Output the [x, y] coordinate of the center of the cell containing the given text.  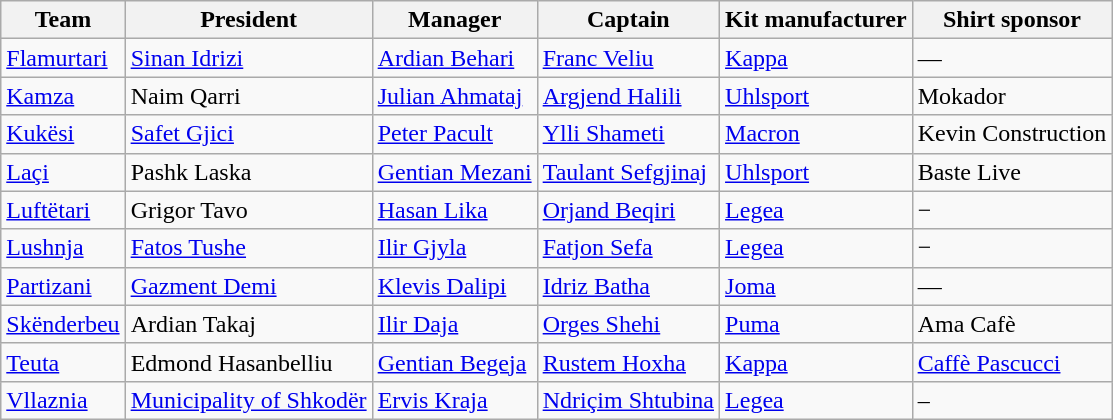
Taulant Sefgjinaj [628, 172]
Ilir Gjyla [454, 248]
Vllaznia [63, 400]
Captain [628, 20]
Ardian Takaj [248, 324]
Ilir Daja [454, 324]
Klevis Dalipi [454, 286]
Ama Cafè [1012, 324]
Hasan Lika [454, 210]
Orjand Beqiri [628, 210]
Peter Pacult [454, 134]
Caffè Pascucci [1012, 362]
Orges Shehi [628, 324]
Ervis Kraja [454, 400]
Puma [816, 324]
Lushnja [63, 248]
Naim Qarri [248, 96]
Macron [816, 134]
Teuta [63, 362]
Idriz Batha [628, 286]
Ndriçim Shtubina [628, 400]
Fatjon Sefa [628, 248]
Municipality of Shkodër [248, 400]
Gentian Mezani [454, 172]
Kevin Construction [1012, 134]
Skënderbeu [63, 324]
Joma [816, 286]
Kukësi [63, 134]
Pashk Laska [248, 172]
Manager [454, 20]
Luftëtari [63, 210]
Kamza [63, 96]
Franc Veliu [628, 58]
Gazment Demi [248, 286]
Ylli Shameti [628, 134]
Ardian Behari [454, 58]
Gentian Begeja [454, 362]
Flamurtari [63, 58]
Partizani [63, 286]
Grigor Tavo [248, 210]
Argjend Halili [628, 96]
Julian Ahmataj [454, 96]
Edmond Hasanbelliu [248, 362]
Kit manufacturer [816, 20]
Fatos Tushe [248, 248]
Team [63, 20]
Safet Gjici [248, 134]
President [248, 20]
Sinan Idrizi [248, 58]
Shirt sponsor [1012, 20]
– [1012, 400]
Rustem Hoxha [628, 362]
Laçi [63, 172]
Mokador [1012, 96]
Baste Live [1012, 172]
